Locate the cell with the specified text and output its [x, y] center coordinate. 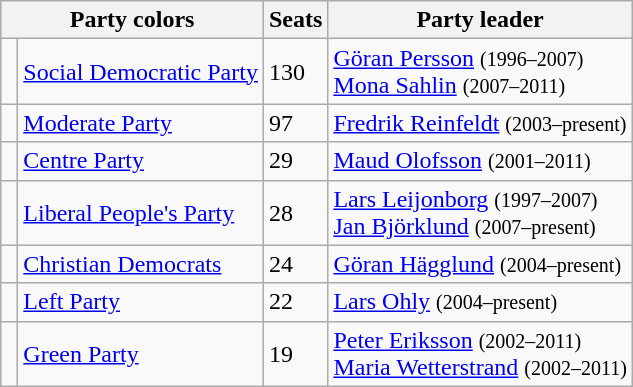
Peter Eriksson (2002–2011)Maria Wetterstrand (2002–2011) [480, 354]
Green Party [141, 354]
Göran Persson (1996–2007)Mona Sahlin (2007–2011) [480, 72]
22 [295, 302]
Christian Democrats [141, 264]
Moderate Party [141, 123]
29 [295, 161]
Left Party [141, 302]
Göran Hägglund (2004–present) [480, 264]
Fredrik Reinfeldt (2003–present) [480, 123]
Lars Ohly (2004–present) [480, 302]
19 [295, 354]
Party leader [480, 20]
Social Democratic Party [141, 72]
130 [295, 72]
28 [295, 212]
Maud Olofsson (2001–2011) [480, 161]
Seats [295, 20]
Party colors [132, 20]
Centre Party [141, 161]
Lars Leijonborg (1997–2007)Jan Björklund (2007–present) [480, 212]
97 [295, 123]
Liberal People's Party [141, 212]
24 [295, 264]
